Output the (X, Y) coordinate of the center of the cell containing the given text.  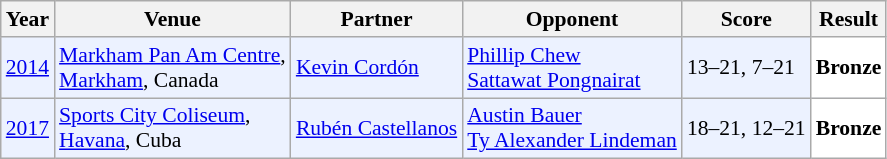
Result (849, 19)
Sports City Coliseum,Havana, Cuba (172, 128)
13–21, 7–21 (746, 68)
18–21, 12–21 (746, 128)
Opponent (572, 19)
Markham Pan Am Centre,Markham, Canada (172, 68)
Phillip Chew Sattawat Pongnairat (572, 68)
Austin Bauer Ty Alexander Lindeman (572, 128)
Year (28, 19)
Rubén Castellanos (376, 128)
Partner (376, 19)
Venue (172, 19)
Score (746, 19)
2017 (28, 128)
2014 (28, 68)
Kevin Cordón (376, 68)
